Capture the cell that displays the provided text and extract its (X, Y) central coordinate. 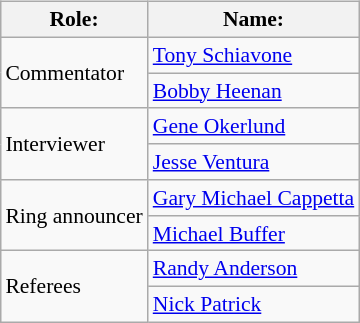
Commentator (74, 72)
Jesse Ventura (254, 162)
Ring announcer (74, 216)
Name: (254, 20)
Role: (74, 20)
Gary Michael Cappetta (254, 198)
Michael Buffer (254, 233)
Interviewer (74, 144)
Nick Patrick (254, 305)
Referees (74, 286)
Gene Okerlund (254, 126)
Tony Schiavone (254, 55)
Bobby Heenan (254, 91)
Randy Anderson (254, 269)
